For the text-containing cell, return its midpoint in (x, y) coordinate format. 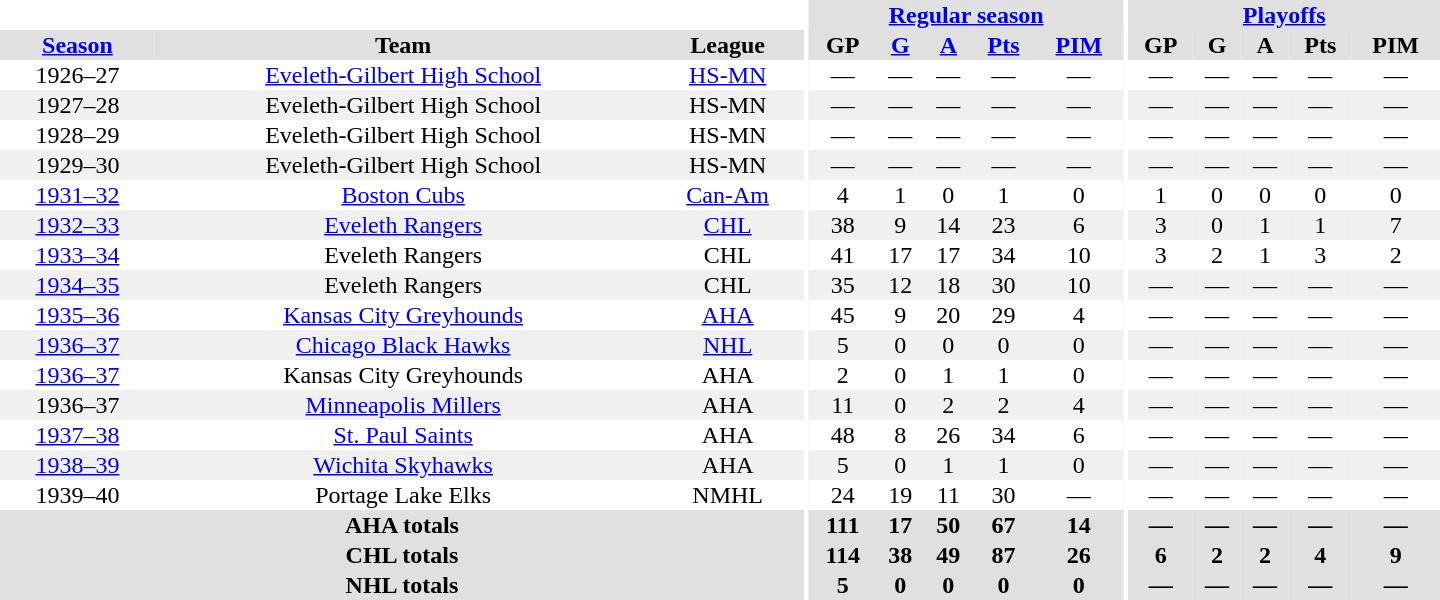
Chicago Black Hawks (404, 345)
Can-Am (727, 195)
NMHL (727, 495)
NHL (727, 345)
45 (842, 315)
1938–39 (78, 465)
AHA totals (402, 525)
1939–40 (78, 495)
7 (1396, 225)
1933–34 (78, 255)
24 (842, 495)
1929–30 (78, 165)
8 (900, 435)
League (727, 45)
29 (1003, 315)
Wichita Skyhawks (404, 465)
1937–38 (78, 435)
1928–29 (78, 135)
67 (1003, 525)
48 (842, 435)
50 (948, 525)
12 (900, 285)
NHL totals (402, 585)
Season (78, 45)
CHL totals (402, 555)
41 (842, 255)
1935–36 (78, 315)
35 (842, 285)
20 (948, 315)
1931–32 (78, 195)
Portage Lake Elks (404, 495)
87 (1003, 555)
23 (1003, 225)
1934–35 (78, 285)
19 (900, 495)
1927–28 (78, 105)
1926–27 (78, 75)
Boston Cubs (404, 195)
111 (842, 525)
18 (948, 285)
Regular season (966, 15)
Playoffs (1284, 15)
Minneapolis Millers (404, 405)
49 (948, 555)
Team (404, 45)
114 (842, 555)
1932–33 (78, 225)
St. Paul Saints (404, 435)
